Identify which cell holds the provided text, then report its (X, Y) central coordinate. 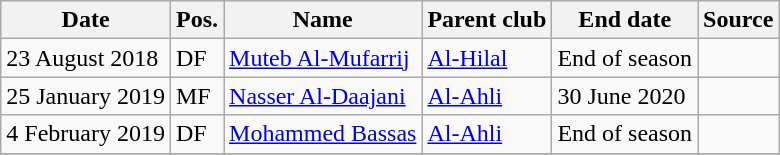
MF (196, 96)
Nasser Al-Daajani (323, 96)
Pos. (196, 20)
30 June 2020 (625, 96)
Source (738, 20)
Date (86, 20)
Parent club (487, 20)
Muteb Al-Mufarrij (323, 58)
Al-Hilal (487, 58)
4 February 2019 (86, 134)
23 August 2018 (86, 58)
Mohammed Bassas (323, 134)
End date (625, 20)
Name (323, 20)
25 January 2019 (86, 96)
